Search for the cell housing the specified text and yield its [X, Y] center coordinate. 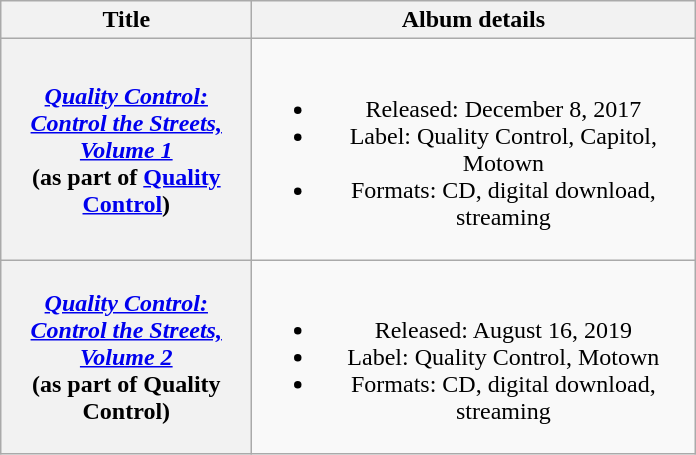
Released: August 16, 2019Label: Quality Control, MotownFormats: CD, digital download, streaming [474, 357]
Released: December 8, 2017Label: Quality Control, Capitol, MotownFormats: CD, digital download, streaming [474, 150]
Album details [474, 20]
Title [126, 20]
Quality Control: Control the Streets, Volume 2(as part of Quality Control) [126, 357]
Quality Control: Control the Streets, Volume 1(as part of Quality Control) [126, 150]
